Search for the cell housing the specified text and yield its (X, Y) center coordinate. 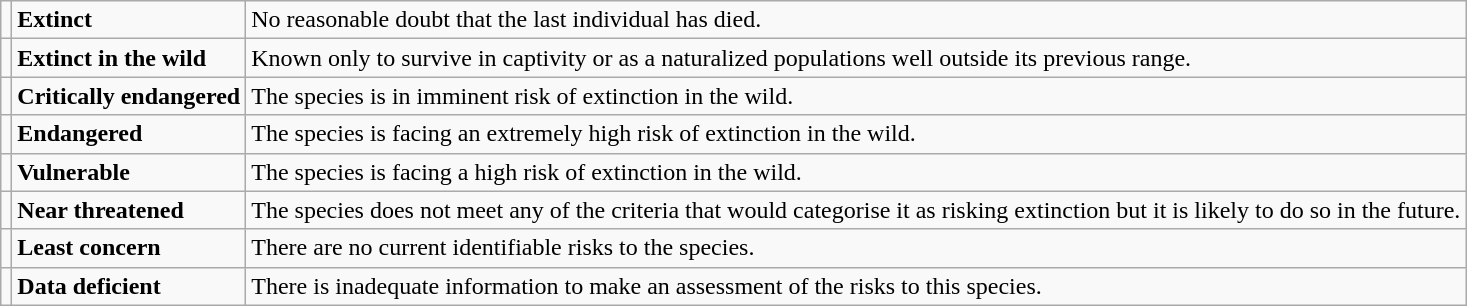
The species is facing a high risk of extinction in the wild. (856, 172)
Critically endangered (129, 96)
The species does not meet any of the criteria that would categorise it as risking extinction but it is likely to do so in the future. (856, 210)
No reasonable doubt that the last individual has died. (856, 20)
Extinct in the wild (129, 58)
Extinct (129, 20)
Near threatened (129, 210)
There is inadequate information to make an assessment of the risks to this species. (856, 286)
Data deficient (129, 286)
The species is in imminent risk of extinction in the wild. (856, 96)
Vulnerable (129, 172)
There are no current identifiable risks to the species. (856, 248)
The species is facing an extremely high risk of extinction in the wild. (856, 134)
Known only to survive in captivity or as a naturalized populations well outside its previous range. (856, 58)
Least concern (129, 248)
Endangered (129, 134)
